Return (x, y) of the center of cell containing provided text 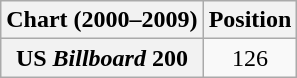
126 (250, 58)
Chart (2000–2009) (102, 20)
Position (250, 20)
US Billboard 200 (102, 58)
